Provide the (x, y) coordinate of the cell's center where the given text is located.  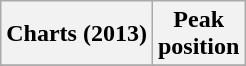
Charts (2013) (77, 34)
Peakposition (198, 34)
